Find where the given text appears and provide that cell's center as [X, Y] coordinate. 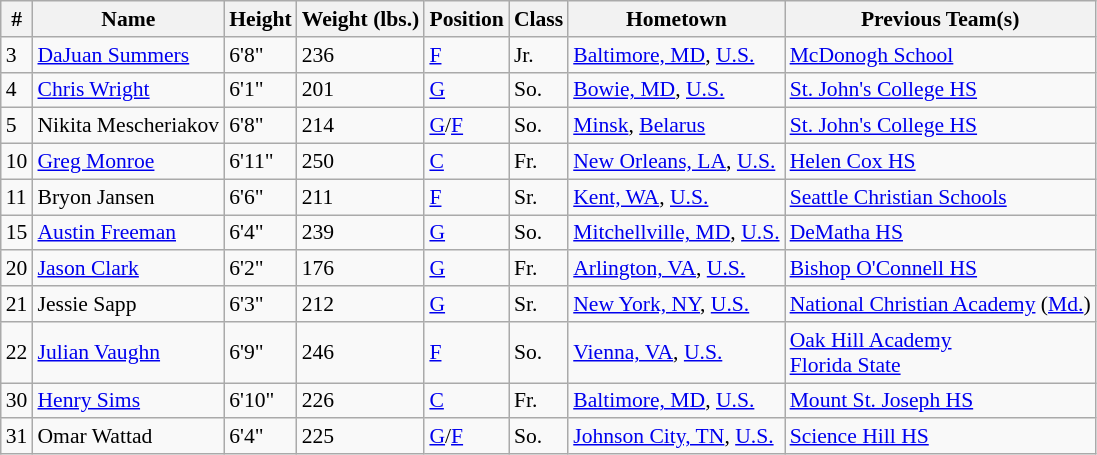
Helen Cox HS [940, 162]
Bryon Jansen [128, 197]
20 [17, 269]
4 [17, 90]
21 [17, 304]
Science Hill HS [940, 437]
National Christian Academy (Md.) [940, 304]
DaJuan Summers [128, 55]
Jason Clark [128, 269]
Name [128, 19]
225 [361, 437]
214 [361, 126]
31 [17, 437]
11 [17, 197]
Position [466, 19]
211 [361, 197]
Weight (lbs.) [361, 19]
Arlington, VA, U.S. [676, 269]
176 [361, 269]
10 [17, 162]
Mount St. Joseph HS [940, 401]
Julian Vaughn [128, 352]
Seattle Christian Schools [940, 197]
212 [361, 304]
22 [17, 352]
236 [361, 55]
Class [538, 19]
Previous Team(s) [940, 19]
6'11" [260, 162]
15 [17, 233]
Henry Sims [128, 401]
# [17, 19]
6'10" [260, 401]
Johnson City, TN, U.S. [676, 437]
Bishop O'Connell HS [940, 269]
Hometown [676, 19]
6'3" [260, 304]
Jr. [538, 55]
Omar Wattad [128, 437]
3 [17, 55]
6'6" [260, 197]
Greg Monroe [128, 162]
McDonogh School [940, 55]
30 [17, 401]
250 [361, 162]
Vienna, VA, U.S. [676, 352]
Minsk, Belarus [676, 126]
Austin Freeman [128, 233]
Nikita Mescheriakov [128, 126]
5 [17, 126]
6'2" [260, 269]
239 [361, 233]
246 [361, 352]
6'1" [260, 90]
Chris Wright [128, 90]
Mitchellville, MD, U.S. [676, 233]
DeMatha HS [940, 233]
Kent, WA, U.S. [676, 197]
6'9" [260, 352]
Height [260, 19]
Jessie Sapp [128, 304]
New York, NY, U.S. [676, 304]
Bowie, MD, U.S. [676, 90]
Oak Hill AcademyFlorida State [940, 352]
New Orleans, LA, U.S. [676, 162]
226 [361, 401]
201 [361, 90]
